Extract the (X, Y) coordinate from the center of the cell holding the provided text.  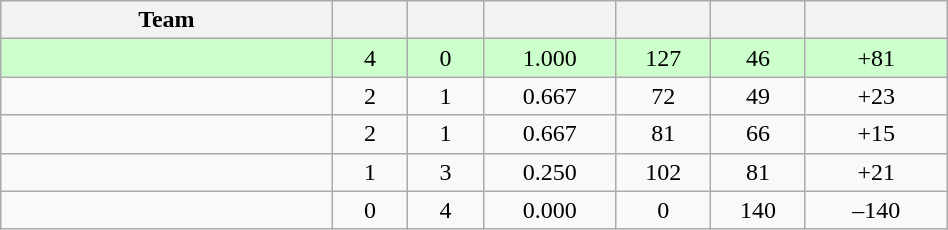
46 (758, 58)
+81 (876, 58)
3 (446, 172)
+21 (876, 172)
127 (664, 58)
140 (758, 210)
102 (664, 172)
0.250 (549, 172)
72 (664, 96)
49 (758, 96)
+23 (876, 96)
0.000 (549, 210)
1.000 (549, 58)
Team (166, 20)
+15 (876, 134)
–140 (876, 210)
66 (758, 134)
